Capture the cell that displays the provided text and extract its [X, Y] central coordinate. 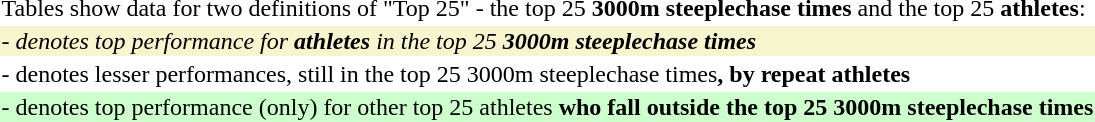
- denotes lesser performances, still in the top 25 3000m steeplechase times, by repeat athletes [548, 74]
- denotes top performance (only) for other top 25 athletes who fall outside the top 25 3000m steeplechase times [548, 107]
- denotes top performance for athletes in the top 25 3000m steeplechase times [548, 41]
